Capture the cell that displays the provided text and extract its (X, Y) central coordinate. 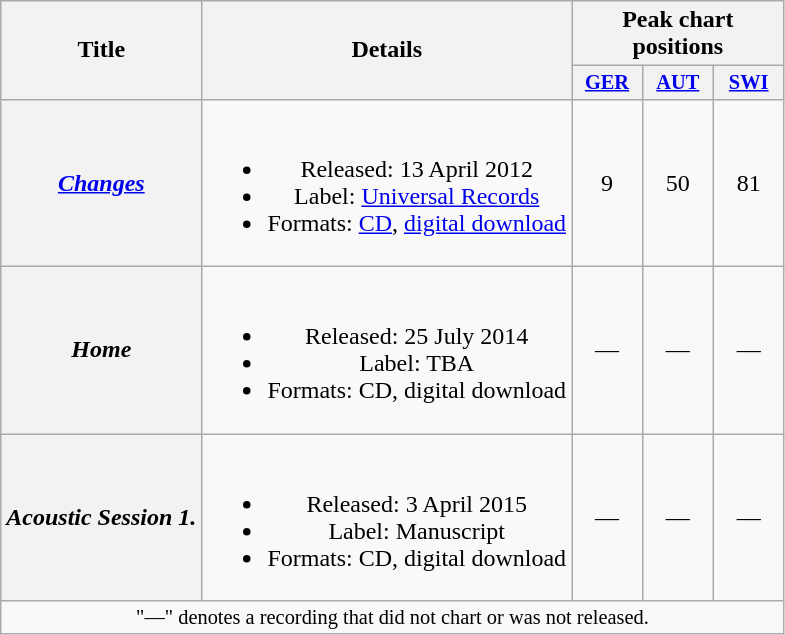
81 (748, 182)
Released: 25 July 2014Label: TBAFormats: CD, digital download (387, 350)
Acoustic Session 1. (102, 518)
Title (102, 50)
Changes (102, 182)
GER (608, 83)
Released: 13 April 2012Label: Universal RecordsFormats: CD, digital download (387, 182)
"—" denotes a recording that did not chart or was not released. (392, 618)
9 (608, 182)
Peak chart positions (678, 34)
SWI (748, 83)
Details (387, 50)
50 (678, 182)
AUT (678, 83)
Released: 3 April 2015Label: ManuscriptFormats: CD, digital download (387, 518)
Home (102, 350)
